Scan for the cell matching the given text and deliver its (X, Y) coordinate at center. 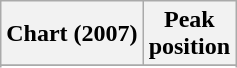
Chart (2007) (72, 34)
Peak position (189, 34)
